Find where the given text appears and provide that cell's center as (X, Y) coordinate. 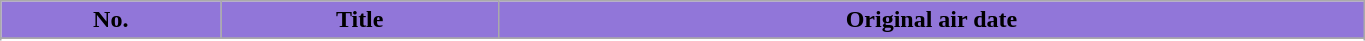
Title (360, 20)
Original air date (932, 20)
No. (111, 20)
